Pinpoint the cell where the given text exists, returning its (x, y) midpoint coordinate. 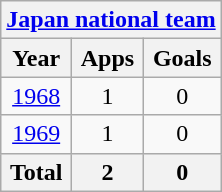
Year (36, 58)
1969 (36, 134)
Total (36, 172)
Japan national team (111, 20)
2 (108, 172)
Goals (182, 58)
Apps (108, 58)
1968 (36, 96)
